Detect which cell encompasses the target text, then output its [x, y] center coordinate. 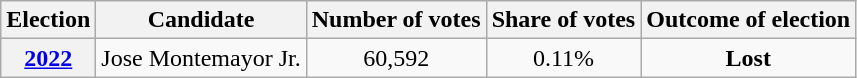
Candidate [201, 20]
Jose Montemayor Jr. [201, 58]
60,592 [396, 58]
2022 [48, 58]
0.11% [564, 58]
Share of votes [564, 20]
Election [48, 20]
Outcome of election [748, 20]
Number of votes [396, 20]
Lost [748, 58]
